Scan for the cell matching the given text and deliver its (x, y) coordinate at center. 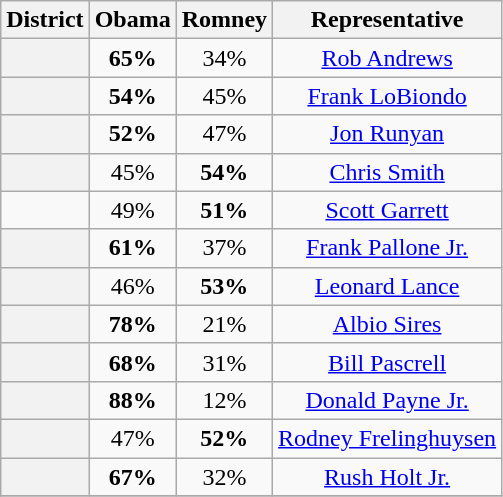
Rodney Frelinghuysen (388, 438)
Jon Runyan (388, 134)
Frank Pallone Jr. (388, 248)
49% (132, 210)
Rob Andrews (388, 58)
61% (132, 248)
Obama (132, 20)
Albio Sires (388, 324)
32% (224, 477)
Frank LoBiondo (388, 96)
34% (224, 58)
Rush Holt Jr. (388, 477)
37% (224, 248)
Representative (388, 20)
Bill Pascrell (388, 362)
Leonard Lance (388, 286)
Scott Garrett (388, 210)
53% (224, 286)
31% (224, 362)
68% (132, 362)
21% (224, 324)
65% (132, 58)
Romney (224, 20)
46% (132, 286)
12% (224, 400)
67% (132, 477)
51% (224, 210)
78% (132, 324)
88% (132, 400)
District (45, 20)
Donald Payne Jr. (388, 400)
Chris Smith (388, 172)
